Detect which cell encompasses the target text, then output its [x, y] center coordinate. 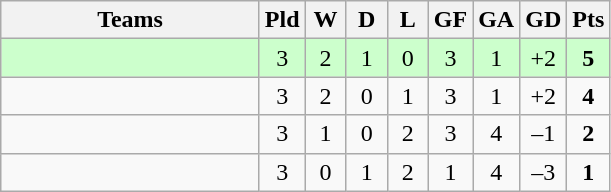
GA [496, 20]
–1 [544, 134]
–3 [544, 172]
GF [450, 20]
D [366, 20]
Teams [130, 20]
W [326, 20]
GD [544, 20]
5 [588, 58]
Pld [282, 20]
L [408, 20]
Pts [588, 20]
